Provide the [x, y] coordinate of the cell's center where the given text is located.  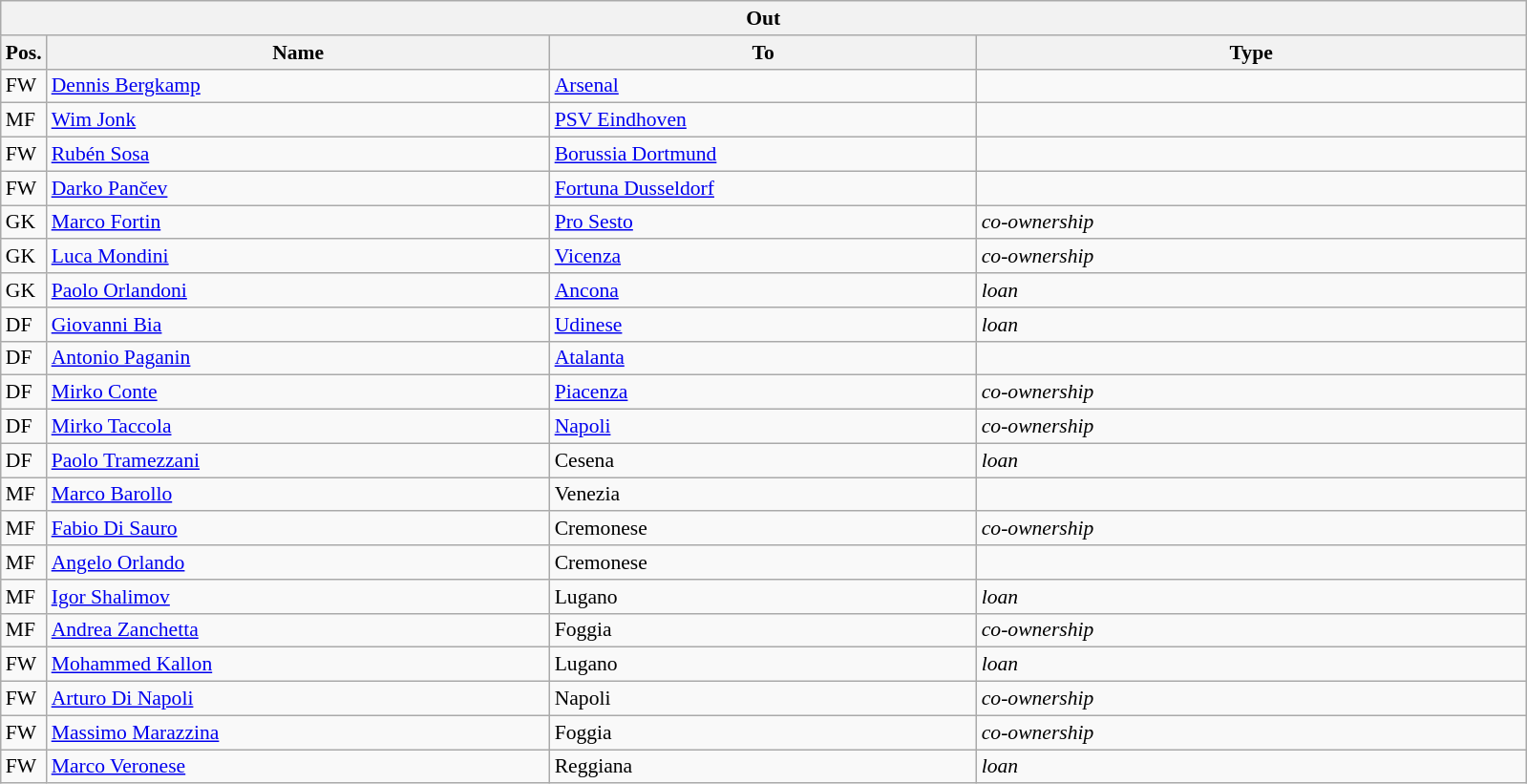
Wim Jonk [298, 120]
Antonio Paganin [298, 358]
Dennis Bergkamp [298, 86]
Atalanta [764, 358]
Rubén Sosa [298, 155]
Pos. [24, 53]
Mirko Conte [298, 392]
Fabio Di Sauro [298, 529]
Arturo Di Napoli [298, 699]
Mirko Taccola [298, 427]
Pro Sesto [764, 222]
Paolo Tramezzani [298, 460]
Giovanni Bia [298, 325]
Type [1251, 53]
Mohammed Kallon [298, 665]
Fortuna Dusseldorf [764, 188]
Paolo Orlandoni [298, 290]
Vicenza [764, 257]
To [764, 53]
Darko Pančev [298, 188]
Name [298, 53]
Cesena [764, 460]
Marco Veronese [298, 767]
Piacenza [764, 392]
Ancona [764, 290]
Arsenal [764, 86]
Out [764, 18]
Marco Fortin [298, 222]
Massimo Marazzina [298, 732]
Udinese [764, 325]
Reggiana [764, 767]
Luca Mondini [298, 257]
Igor Shalimov [298, 597]
PSV Eindhoven [764, 120]
Venezia [764, 495]
Marco Barollo [298, 495]
Borussia Dortmund [764, 155]
Andrea Zanchetta [298, 630]
Angelo Orlando [298, 562]
